Output the (X, Y) coordinate of the center of the cell containing the given text.  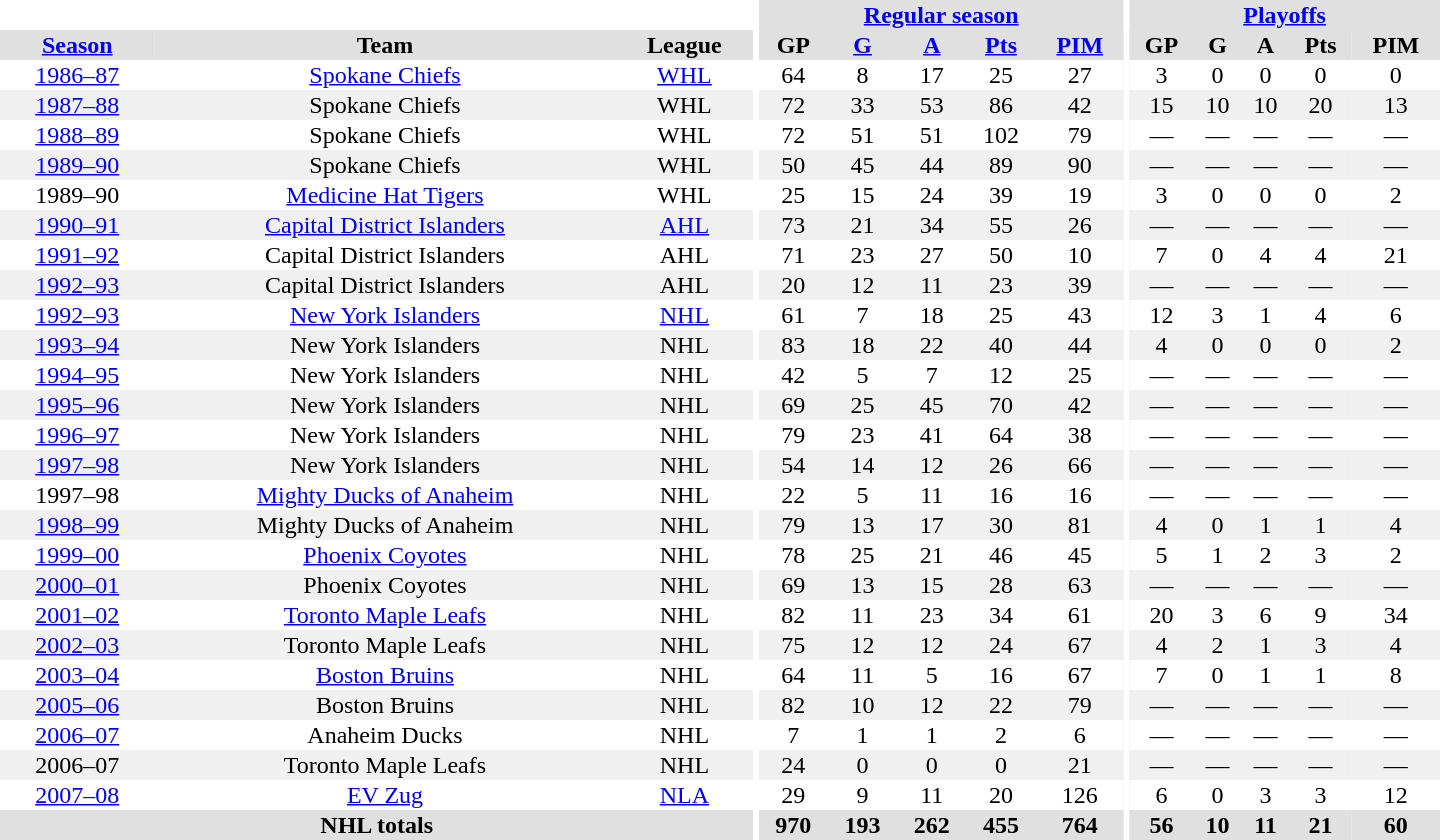
1986–87 (77, 75)
19 (1080, 195)
2005–06 (77, 705)
970 (794, 825)
40 (1000, 345)
2000–01 (77, 585)
78 (794, 555)
193 (862, 825)
1999–00 (77, 555)
30 (1000, 525)
33 (862, 105)
90 (1080, 165)
455 (1000, 825)
1990–91 (77, 225)
86 (1000, 105)
46 (1000, 555)
102 (1000, 135)
2003–04 (77, 675)
70 (1000, 405)
73 (794, 225)
Team (384, 45)
1991–92 (77, 255)
14 (862, 465)
2001–02 (77, 615)
1996–97 (77, 435)
League (684, 45)
NHL totals (376, 825)
1993–94 (77, 345)
38 (1080, 435)
2002–03 (77, 645)
66 (1080, 465)
71 (794, 255)
56 (1161, 825)
EV Zug (384, 795)
60 (1396, 825)
Anaheim Ducks (384, 735)
28 (1000, 585)
1998–99 (77, 525)
54 (794, 465)
55 (1000, 225)
262 (932, 825)
1987–88 (77, 105)
53 (932, 105)
Medicine Hat Tigers (384, 195)
NLA (684, 795)
126 (1080, 795)
2007–08 (77, 795)
764 (1080, 825)
41 (932, 435)
Regular season (942, 15)
81 (1080, 525)
Playoffs (1284, 15)
1988–89 (77, 135)
83 (794, 345)
63 (1080, 585)
1994–95 (77, 375)
43 (1080, 315)
29 (794, 795)
75 (794, 645)
1995–96 (77, 405)
89 (1000, 165)
Season (77, 45)
